For the text-containing cell, return its midpoint in (x, y) coordinate format. 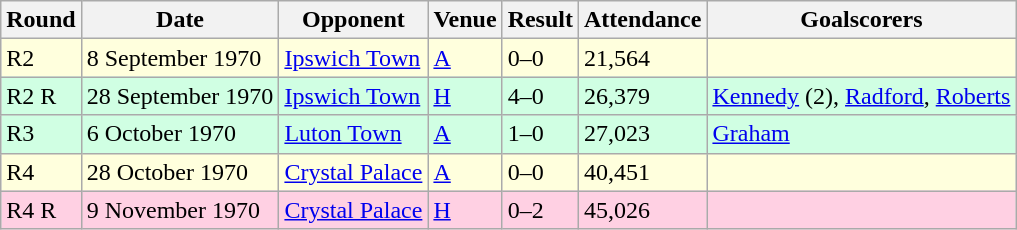
Result (540, 20)
4–0 (540, 96)
40,451 (643, 172)
Graham (862, 134)
6 October 1970 (180, 134)
1–0 (540, 134)
R4 R (41, 210)
Venue (465, 20)
28 September 1970 (180, 96)
Luton Town (354, 134)
45,026 (643, 210)
R2 R (41, 96)
28 October 1970 (180, 172)
Round (41, 20)
8 September 1970 (180, 58)
R3 (41, 134)
Goalscorers (862, 20)
Date (180, 20)
Kennedy (2), Radford, Roberts (862, 96)
26,379 (643, 96)
21,564 (643, 58)
R4 (41, 172)
R2 (41, 58)
Opponent (354, 20)
Attendance (643, 20)
9 November 1970 (180, 210)
0–2 (540, 210)
27,023 (643, 134)
